Search for the cell housing the specified text and yield its (x, y) center coordinate. 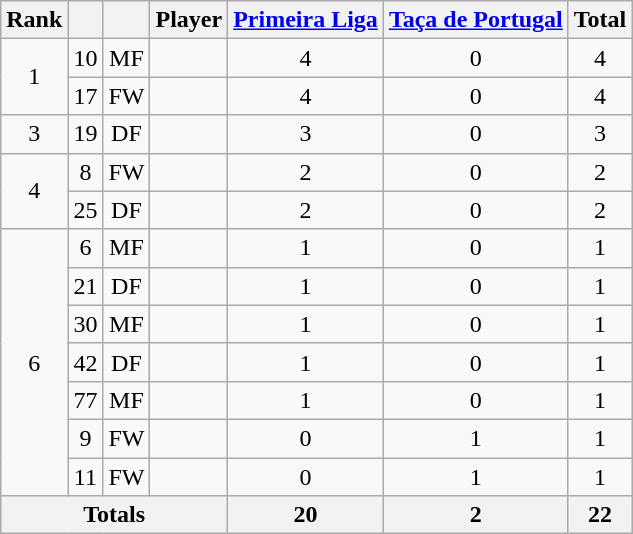
Rank (34, 20)
42 (86, 362)
8 (86, 172)
Taça de Portugal (476, 20)
20 (306, 515)
10 (86, 58)
30 (86, 324)
9 (86, 438)
21 (86, 286)
Totals (114, 515)
22 (600, 515)
Player (189, 20)
17 (86, 96)
Primeira Liga (306, 20)
77 (86, 400)
25 (86, 210)
Total (600, 20)
11 (86, 477)
19 (86, 134)
